Search for the cell housing the specified text and yield its (X, Y) center coordinate. 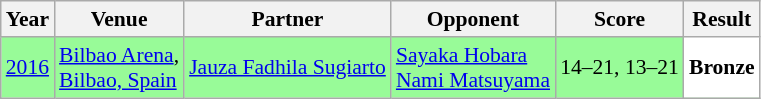
Bronze (722, 68)
Partner (288, 19)
Score (620, 19)
Venue (119, 19)
Jauza Fadhila Sugiarto (288, 68)
Opponent (473, 19)
14–21, 13–21 (620, 68)
Sayaka Hobara Nami Matsuyama (473, 68)
Bilbao Arena,Bilbao, Spain (119, 68)
2016 (28, 68)
Year (28, 19)
Result (722, 19)
